Output the (x, y) coordinate of the center of the cell containing the given text.  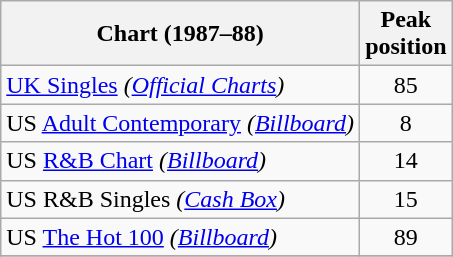
US R&B Chart (Billboard) (180, 161)
89 (406, 237)
8 (406, 123)
85 (406, 85)
US R&B Singles (Cash Box) (180, 199)
Chart (1987–88) (180, 34)
14 (406, 161)
US The Hot 100 (Billboard) (180, 237)
US Adult Contemporary (Billboard) (180, 123)
UK Singles (Official Charts) (180, 85)
Peakposition (406, 34)
15 (406, 199)
